Search for the cell housing the specified text and yield its (X, Y) center coordinate. 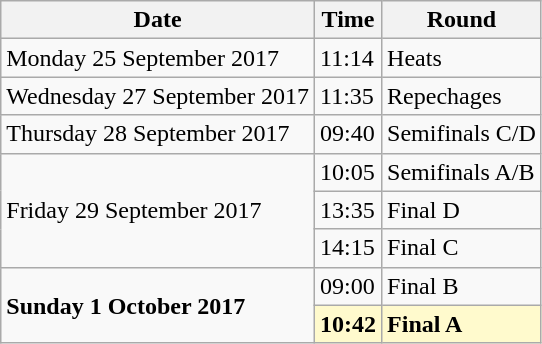
Thursday 28 September 2017 (158, 134)
09:00 (348, 286)
Wednesday 27 September 2017 (158, 96)
10:42 (348, 324)
Friday 29 September 2017 (158, 210)
Final C (462, 248)
Semifinals A/B (462, 172)
Final D (462, 210)
Final B (462, 286)
13:35 (348, 210)
Final A (462, 324)
Time (348, 20)
Sunday 1 October 2017 (158, 305)
Semifinals C/D (462, 134)
Heats (462, 58)
Round (462, 20)
11:35 (348, 96)
Monday 25 September 2017 (158, 58)
09:40 (348, 134)
Repechages (462, 96)
Date (158, 20)
14:15 (348, 248)
10:05 (348, 172)
11:14 (348, 58)
